Search for the cell housing the specified text and yield its (X, Y) center coordinate. 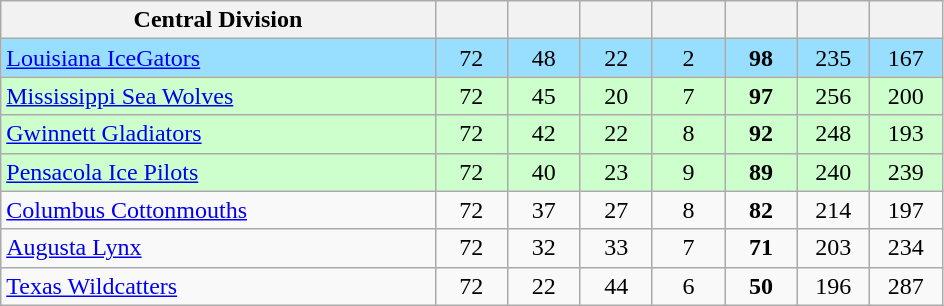
20 (616, 96)
287 (906, 286)
6 (688, 286)
97 (761, 96)
33 (616, 248)
256 (833, 96)
Columbus Cottonmouths (218, 210)
40 (544, 172)
50 (761, 286)
37 (544, 210)
98 (761, 58)
82 (761, 210)
240 (833, 172)
45 (544, 96)
23 (616, 172)
197 (906, 210)
42 (544, 134)
2 (688, 58)
Augusta Lynx (218, 248)
214 (833, 210)
27 (616, 210)
196 (833, 286)
48 (544, 58)
239 (906, 172)
71 (761, 248)
32 (544, 248)
Mississippi Sea Wolves (218, 96)
Central Division (218, 20)
235 (833, 58)
203 (833, 248)
Gwinnett Gladiators (218, 134)
44 (616, 286)
9 (688, 172)
193 (906, 134)
Louisiana IceGators (218, 58)
Texas Wildcatters (218, 286)
200 (906, 96)
167 (906, 58)
Pensacola Ice Pilots (218, 172)
248 (833, 134)
234 (906, 248)
92 (761, 134)
89 (761, 172)
